Detect which cell encompasses the target text, then output its [x, y] center coordinate. 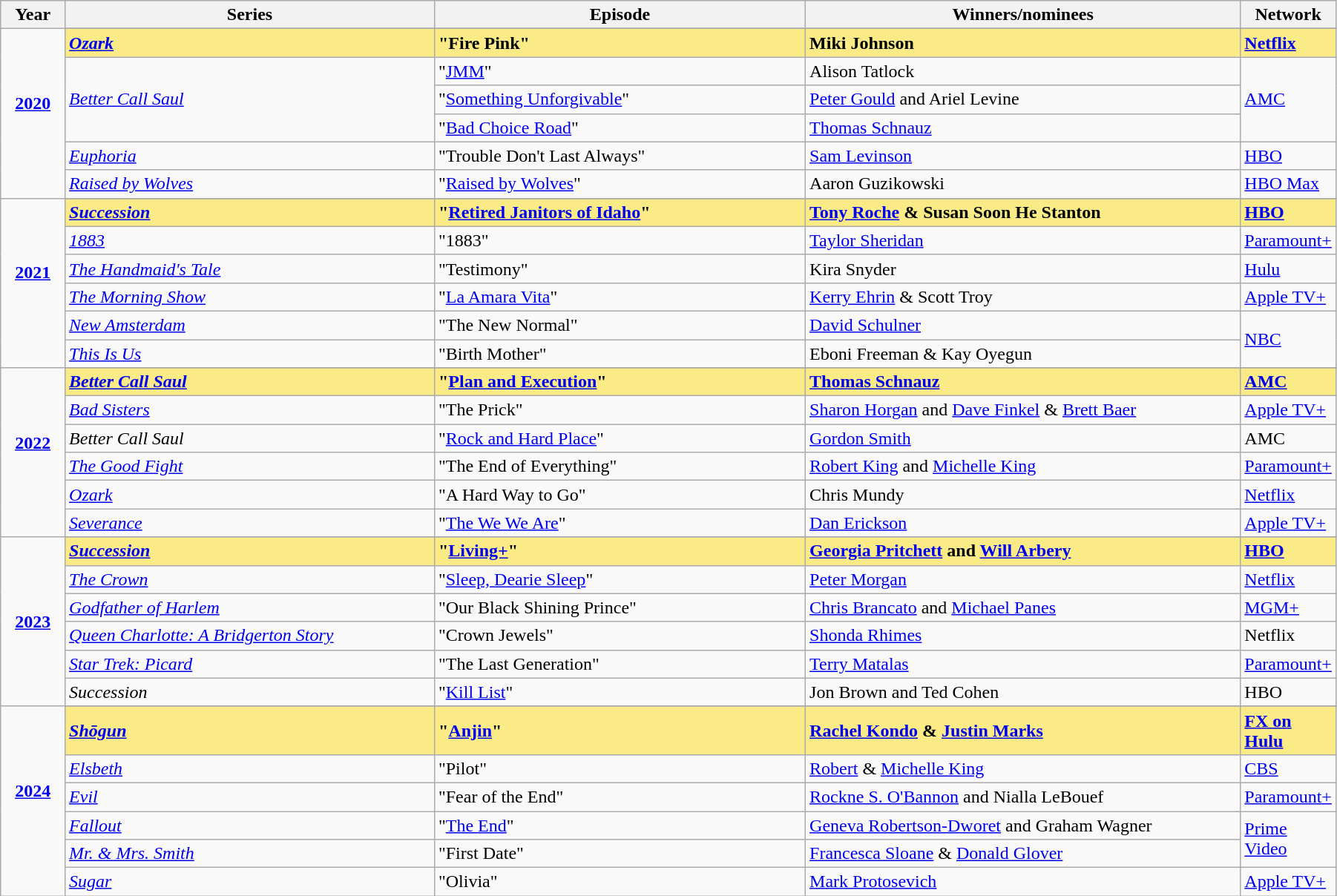
"Fire Pink" [620, 43]
The Crown [250, 579]
MGM+ [1288, 607]
"Fear of the End" [620, 797]
Gordon Smith [1023, 438]
Francesca Sloane & Donald Glover [1023, 854]
David Schulner [1023, 325]
Chris Mundy [1023, 495]
"Crown Jewels" [620, 636]
"Something Unforgivable" [620, 99]
Winners/nominees [1023, 15]
Mark Protosevich [1023, 882]
"1883" [620, 240]
Star Trek: Picard [250, 664]
"Our Black Shining Prince" [620, 607]
"The Last Generation" [620, 664]
"Olivia" [620, 882]
2024 [33, 801]
"Retired Janitors of Idaho" [620, 212]
HBO Max [1288, 184]
Taylor Sheridan [1023, 240]
"Anjin" [620, 730]
Euphoria [250, 156]
Episode [620, 15]
Shōgun [250, 730]
"Pilot" [620, 768]
Hulu [1288, 269]
"The New Normal" [620, 325]
FX on Hulu [1288, 730]
Sam Levinson [1023, 156]
Year [33, 15]
Evil [250, 797]
NBC [1288, 339]
Georgia Pritchett and Will Arbery [1023, 551]
Severance [250, 523]
Fallout [250, 826]
"First Date" [620, 854]
Series [250, 15]
Peter Gould and Ariel Levine [1023, 99]
Rockne S. O'Bannon and Nialla LeBouef [1023, 797]
CBS [1288, 768]
Alison Tatlock [1023, 71]
Godfather of Harlem [250, 607]
Sharon Horgan and Dave Finkel & Brett Baer [1023, 410]
Eboni Freeman & Kay Oyegun [1023, 354]
Tony Roche & Susan Soon He Stanton [1023, 212]
Mr. & Mrs. Smith [250, 854]
Sugar [250, 882]
Terry Matalas [1023, 664]
"JMM" [620, 71]
1883 [250, 240]
Peter Morgan [1023, 579]
Geneva Robertson-Dworet and Graham Wagner [1023, 826]
Miki Johnson [1023, 43]
2022 [33, 452]
"A Hard Way to Go" [620, 495]
2020 [33, 113]
Robert & Michelle King [1023, 768]
Kerry Ehrin & Scott Troy [1023, 297]
Queen Charlotte: A Bridgerton Story [250, 636]
"Birth Mother" [620, 354]
"The End of Everything" [620, 467]
"Raised by Wolves" [620, 184]
The Morning Show [250, 297]
"Rock and Hard Place" [620, 438]
"Testimony" [620, 269]
Aaron Guzikowski [1023, 184]
"Kill List" [620, 692]
2023 [33, 622]
Jon Brown and Ted Cohen [1023, 692]
"Sleep, Dearie Sleep" [620, 579]
"La Amara Vita" [620, 297]
Network [1288, 15]
Bad Sisters [250, 410]
Shonda Rhimes [1023, 636]
Prime Video [1288, 840]
This Is Us [250, 354]
2021 [33, 283]
The Handmaid's Tale [250, 269]
Chris Brancato and Michael Panes [1023, 607]
Robert King and Michelle King [1023, 467]
The Good Fight [250, 467]
Elsbeth [250, 768]
Kira Snyder [1023, 269]
Rachel Kondo & Justin Marks [1023, 730]
"The End" [620, 826]
"The Prick" [620, 410]
"Bad Choice Road" [620, 128]
"Trouble Don't Last Always" [620, 156]
"Living+" [620, 551]
"Plan and Execution" [620, 382]
Raised by Wolves [250, 184]
New Amsterdam [250, 325]
"The We We Are" [620, 523]
Dan Erickson [1023, 523]
